Scan for the cell matching the given text and deliver its (x, y) coordinate at center. 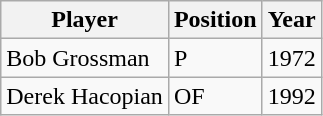
Bob Grossman (85, 58)
Position (215, 20)
Year (292, 20)
1992 (292, 96)
1972 (292, 58)
OF (215, 96)
Derek Hacopian (85, 96)
P (215, 58)
Player (85, 20)
